Identify which cell holds the provided text, then report its [x, y] central coordinate. 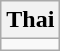
Thai [30, 20]
